Identify which cell holds the provided text, then report its (x, y) central coordinate. 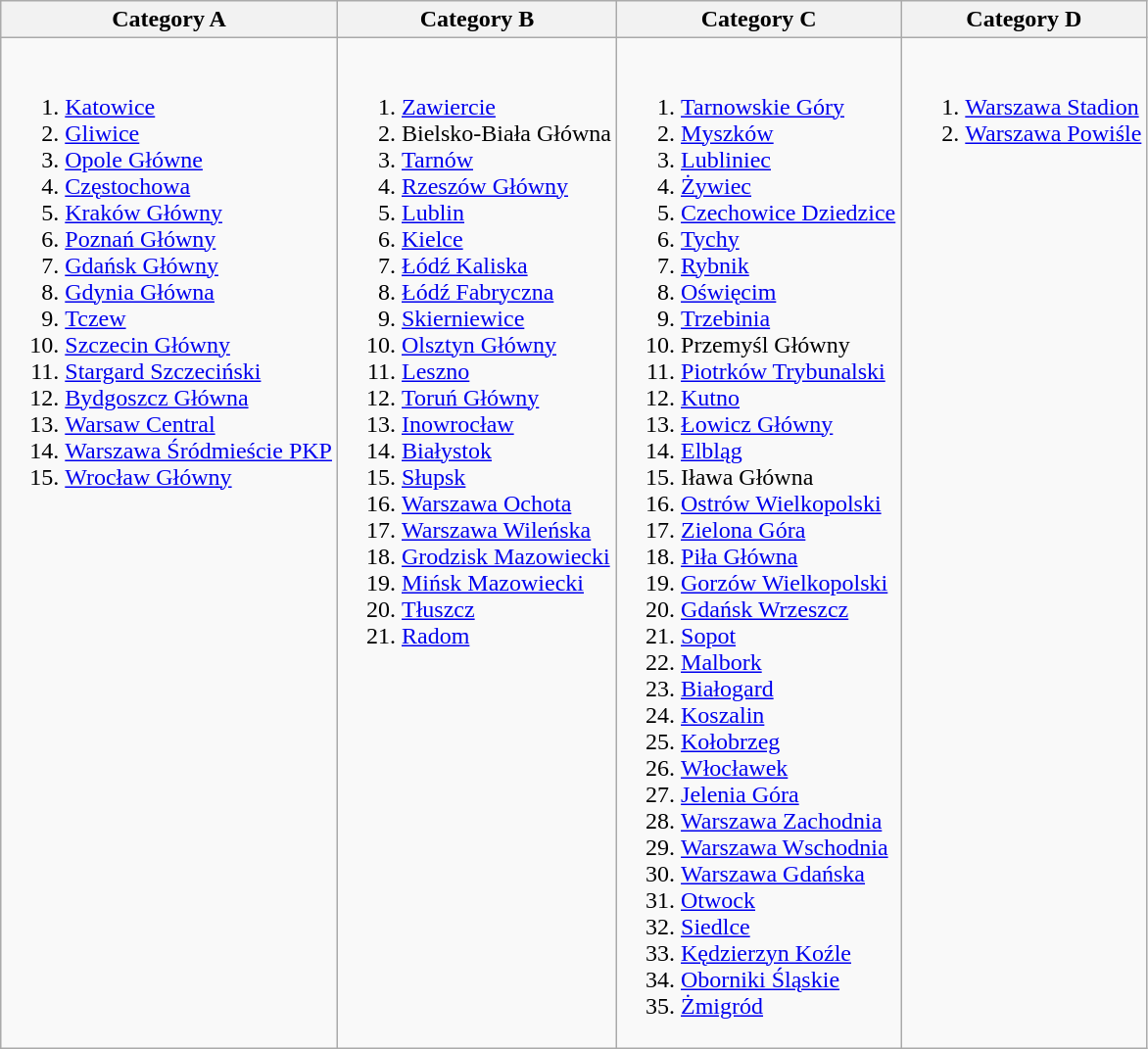
Category B (476, 20)
Category D (1025, 20)
Category C (759, 20)
Category A (169, 20)
Warszawa StadionWarszawa Powiśle (1025, 543)
